Output the (x, y) coordinate of the center of the cell containing the given text.  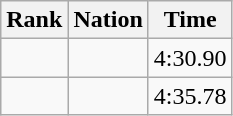
4:35.78 (190, 96)
Rank (34, 20)
Time (190, 20)
Nation (108, 20)
4:30.90 (190, 58)
